Scan for the cell matching the given text and deliver its [X, Y] coordinate at center. 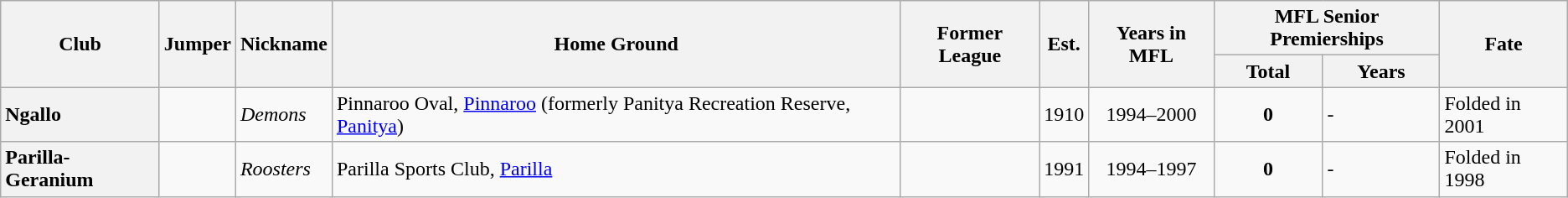
Folded in 1998 [1504, 169]
Jumper [198, 44]
Pinnaroo Oval, Pinnaroo (formerly Panitya Recreation Reserve, Panitya) [616, 114]
Parilla Sports Club, Parilla [616, 169]
Demons [283, 114]
Parilla-Geranium [80, 169]
Folded in 2001 [1504, 114]
Years [1381, 71]
MFL Senior Premierships [1327, 29]
Roosters [283, 169]
Total [1268, 71]
Est. [1064, 44]
1910 [1064, 114]
Nickname [283, 44]
1994–1997 [1151, 169]
1991 [1064, 169]
Fate [1504, 44]
Home Ground [616, 44]
Years in MFL [1151, 44]
Club [80, 44]
Former League [970, 44]
1994–2000 [1151, 114]
Ngallo [80, 114]
